Find where the given text appears and provide that cell's center as [x, y] coordinate. 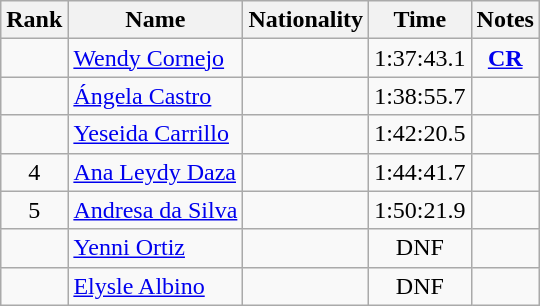
Rank [34, 20]
1:38:55.7 [420, 96]
Time [420, 20]
Nationality [306, 20]
CR [505, 58]
Ángela Castro [156, 96]
1:50:21.9 [420, 210]
Yenni Ortiz [156, 248]
5 [34, 210]
1:44:41.7 [420, 172]
Ana Leydy Daza [156, 172]
Notes [505, 20]
4 [34, 172]
1:42:20.5 [420, 134]
Yeseida Carrillo [156, 134]
Name [156, 20]
1:37:43.1 [420, 58]
Wendy Cornejo [156, 58]
Elysle Albino [156, 286]
Andresa da Silva [156, 210]
